Find where the given text appears and provide that cell's center as (X, Y) coordinate. 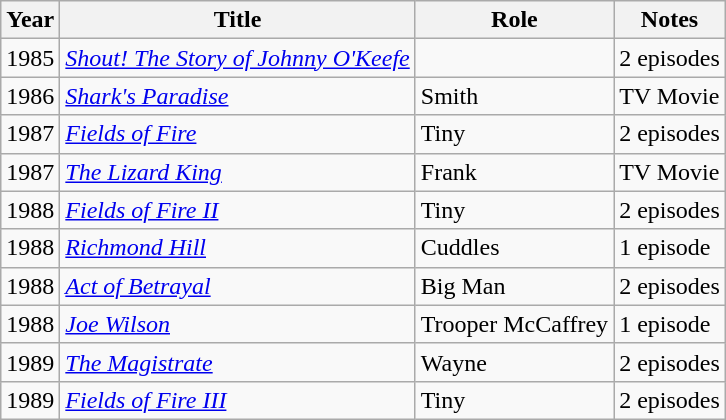
Wayne (514, 362)
Fields of Fire III (238, 400)
Trooper McCaffrey (514, 324)
Cuddles (514, 248)
Notes (670, 20)
1986 (30, 96)
Fields of Fire (238, 134)
The Magistrate (238, 362)
Act of Betrayal (238, 286)
Year (30, 20)
Smith (514, 96)
Shark's Paradise (238, 96)
Joe Wilson (238, 324)
Big Man (514, 286)
1985 (30, 58)
The Lizard King (238, 172)
Richmond Hill (238, 248)
Title (238, 20)
Fields of Fire II (238, 210)
Frank (514, 172)
Role (514, 20)
Shout! The Story of Johnny O'Keefe (238, 58)
